Determine the [X, Y] coordinate at the center of the cell enclosing the given text.  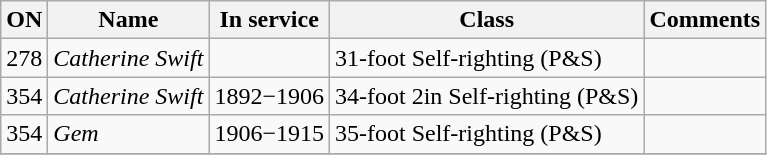
1906−1915 [270, 134]
34-foot 2in Self-righting (P&S) [486, 96]
Class [486, 20]
31-foot Self-righting (P&S) [486, 58]
278 [24, 58]
Name [128, 20]
In service [270, 20]
Gem [128, 134]
ON [24, 20]
35-foot Self-righting (P&S) [486, 134]
1892−1906 [270, 96]
Comments [705, 20]
